Search for the cell housing the specified text and yield its [X, Y] center coordinate. 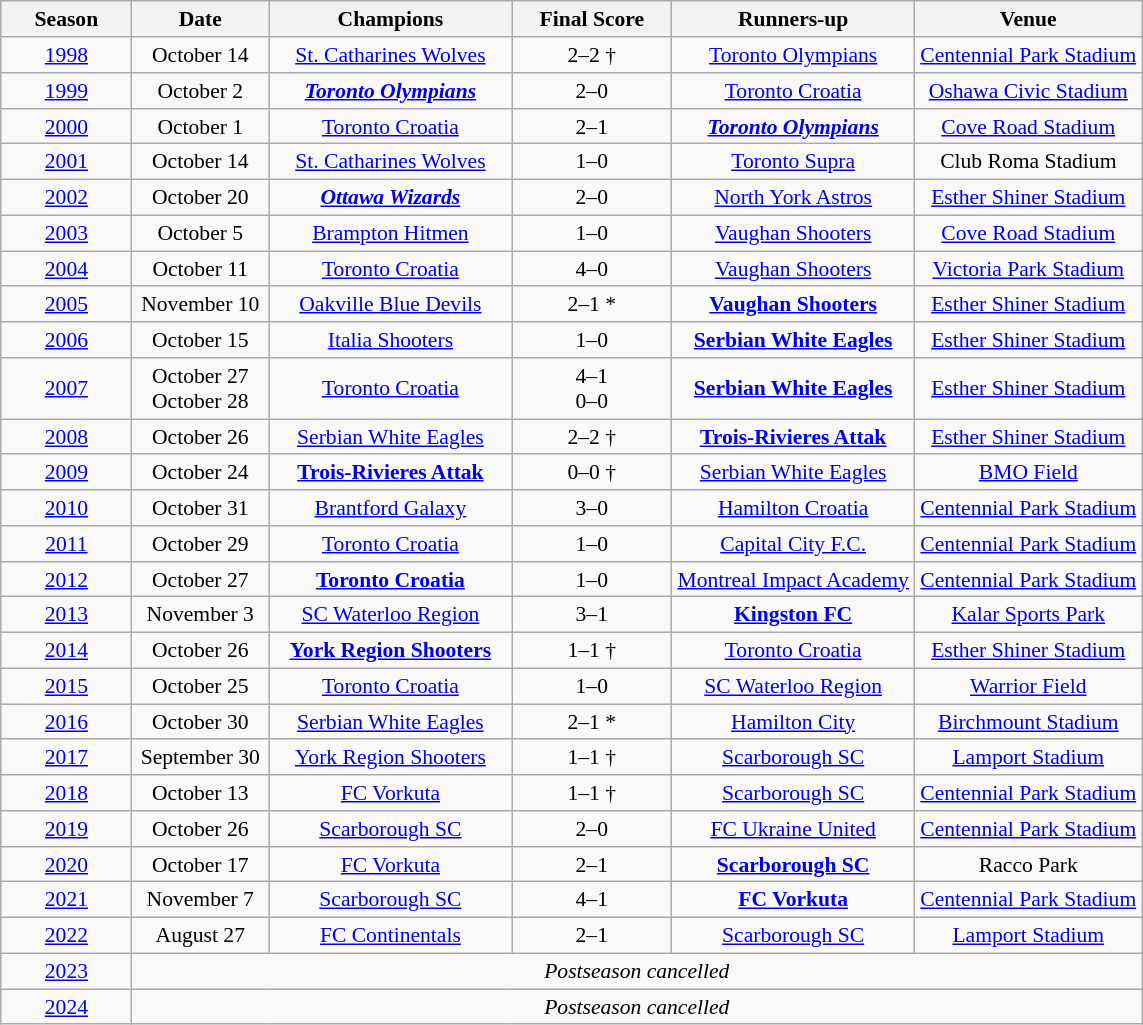
Victoria Park Stadium [1028, 269]
2016 [66, 722]
2010 [66, 508]
Racco Park [1028, 864]
2005 [66, 304]
November 7 [200, 900]
2009 [66, 472]
Hamilton City [794, 722]
Final Score [592, 19]
October 25 [200, 686]
2024 [66, 1007]
2020 [66, 864]
Oakville Blue Devils [390, 304]
2004 [66, 269]
Warrior Field [1028, 686]
October 15 [200, 340]
2022 [66, 935]
North York Astros [794, 197]
October 27 [200, 579]
October 5 [200, 233]
2017 [66, 757]
Champions [390, 19]
Capital City F.C. [794, 544]
Brantford Galaxy [390, 508]
Kalar Sports Park [1028, 615]
October 1 [200, 126]
2000 [66, 126]
October 27 October 28 [200, 388]
October 17 [200, 864]
3–0 [592, 508]
November 10 [200, 304]
2013 [66, 615]
4–0 [592, 269]
1999 [66, 91]
October 13 [200, 793]
2001 [66, 162]
2019 [66, 829]
October 11 [200, 269]
Italia Shooters [390, 340]
Hamilton Croatia [794, 508]
Brampton Hitmen [390, 233]
2023 [66, 971]
2012 [66, 579]
2003 [66, 233]
Birchmount Stadium [1028, 722]
October 20 [200, 197]
2018 [66, 793]
2008 [66, 437]
0–0 † [592, 472]
October 30 [200, 722]
Kingston FC [794, 615]
October 2 [200, 91]
2014 [66, 650]
FC Ukraine United [794, 829]
2021 [66, 900]
2006 [66, 340]
Ottawa Wizards [390, 197]
2015 [66, 686]
Oshawa Civic Stadium [1028, 91]
2002 [66, 197]
Season [66, 19]
Montreal Impact Academy [794, 579]
October 24 [200, 472]
4–1 0–0 [592, 388]
Venue [1028, 19]
1998 [66, 55]
2007 [66, 388]
BMO Field [1028, 472]
Date [200, 19]
FC Continentals [390, 935]
Club Roma Stadium [1028, 162]
October 29 [200, 544]
2011 [66, 544]
4–1 [592, 900]
September 30 [200, 757]
3–1 [592, 615]
November 3 [200, 615]
Toronto Supra [794, 162]
Runners-up [794, 19]
October 31 [200, 508]
August 27 [200, 935]
